From the cell containing the given text, extract its center point as [x, y] coordinate. 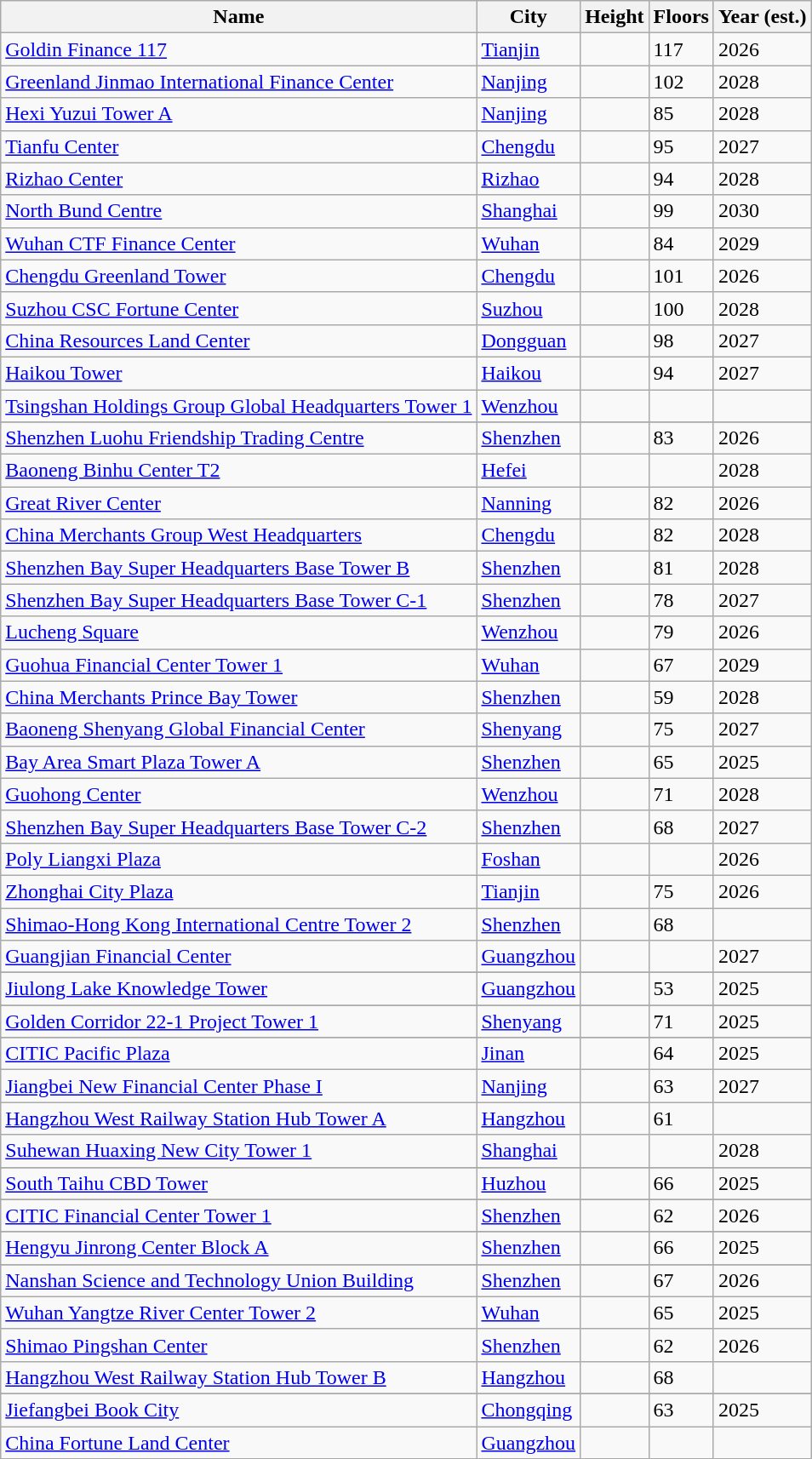
85 [681, 114]
China Merchants Prince Bay Tower [238, 697]
Bay Area Smart Plaza Tower A [238, 762]
102 [681, 82]
Haikou Tower [238, 373]
Suzhou [529, 308]
Chongqing [529, 1410]
Haikou [529, 373]
Wuhan CTF Finance Center [238, 243]
Rizhao [529, 179]
Zhonghai City Plaza [238, 891]
Nanshan Science and Technology Union Building [238, 1280]
Jiulong Lake Knowledge Tower [238, 989]
Year (est.) [763, 17]
Hangzhou West Railway Station Hub Tower A [238, 1119]
Height [615, 17]
Shenzhen Bay Super Headquarters Base Tower C-1 [238, 600]
Shenzhen Luohu Friendship Trading Centre [238, 438]
101 [681, 276]
Nanning [529, 503]
China Resources Land Center [238, 340]
Name [238, 17]
Jinan [529, 1054]
Suhewan Huaxing New City Tower 1 [238, 1151]
City [529, 17]
98 [681, 340]
Shenzhen Bay Super Headquarters Base Tower C-2 [238, 827]
Tianfu Center [238, 146]
Hengyu Jinrong Center Block A [238, 1248]
Baoneng Binhu Center T2 [238, 471]
83 [681, 438]
Goldin Finance 117 [238, 49]
Suzhou CSC Fortune Center [238, 308]
Foshan [529, 859]
Floors [681, 17]
79 [681, 632]
Hangzhou West Railway Station Hub Tower B [238, 1377]
Dongguan [529, 340]
Jiangbei New Financial Center Phase I [238, 1086]
117 [681, 49]
Rizhao Center [238, 179]
North Bund Centre [238, 211]
61 [681, 1119]
81 [681, 568]
Shimao Pingshan Center [238, 1345]
Jiefangbei Book City [238, 1410]
53 [681, 989]
Tsingshan Holdings Group Global Headquarters Tower 1 [238, 406]
Hexi Yuzui Tower A [238, 114]
China Merchants Group West Headquarters [238, 535]
Shimao-Hong Kong International Centre Tower 2 [238, 924]
100 [681, 308]
Chengdu Greenland Tower [238, 276]
Wuhan Yangtze River Center Tower 2 [238, 1313]
84 [681, 243]
Guohua Financial Center Tower 1 [238, 665]
China Fortune Land Center [238, 1443]
64 [681, 1054]
Guangjian Financial Center [238, 957]
Golden Corridor 22-1 Project Tower 1 [238, 1021]
2030 [763, 211]
59 [681, 697]
Shenzhen Bay Super Headquarters Base Tower B [238, 568]
CITIC Financial Center Tower 1 [238, 1216]
CITIC Pacific Plaza [238, 1054]
Guohong Center [238, 794]
95 [681, 146]
99 [681, 211]
Greenland Jinmao International Finance Center [238, 82]
Lucheng Square [238, 632]
Baoneng Shenyang Global Financial Center [238, 729]
Poly Liangxi Plaza [238, 859]
Huzhou [529, 1183]
South Taihu CBD Tower [238, 1183]
Hefei [529, 471]
78 [681, 600]
Great River Center [238, 503]
